Find where the given text appears and provide that cell's center as [x, y] coordinate. 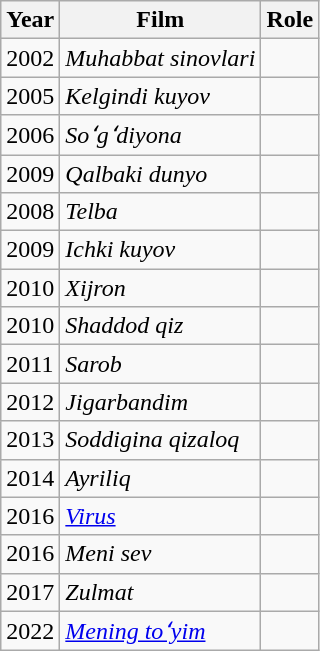
2014 [30, 478]
2022 [30, 631]
Shaddod qiz [160, 326]
Xijron [160, 288]
2008 [30, 212]
Qalbaki dunyo [160, 173]
2006 [30, 135]
Film [160, 20]
Kelgindi kuyov [160, 96]
Virus [160, 516]
2002 [30, 58]
Meni sev [160, 554]
Ichki kuyov [160, 250]
Muhabbat sinovlari [160, 58]
Zulmat [160, 592]
Role [290, 20]
Telba [160, 212]
2005 [30, 96]
Year [30, 20]
Soddigina qizaloq [160, 440]
2017 [30, 592]
2012 [30, 402]
Jigarbandim [160, 402]
2013 [30, 440]
2011 [30, 364]
Soʻgʻdiyona [160, 135]
Ayriliq [160, 478]
Sarob [160, 364]
Mening toʻyim [160, 631]
